Determine the [X, Y] coordinate at the center of the cell enclosing the given text.  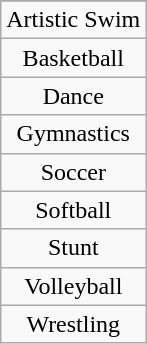
Basketball [74, 58]
Softball [74, 210]
Artistic Swim [74, 20]
Volleyball [74, 286]
Soccer [74, 172]
Wrestling [74, 324]
Dance [74, 96]
Gymnastics [74, 134]
Stunt [74, 248]
